Scan for the cell matching the given text and deliver its [X, Y] coordinate at center. 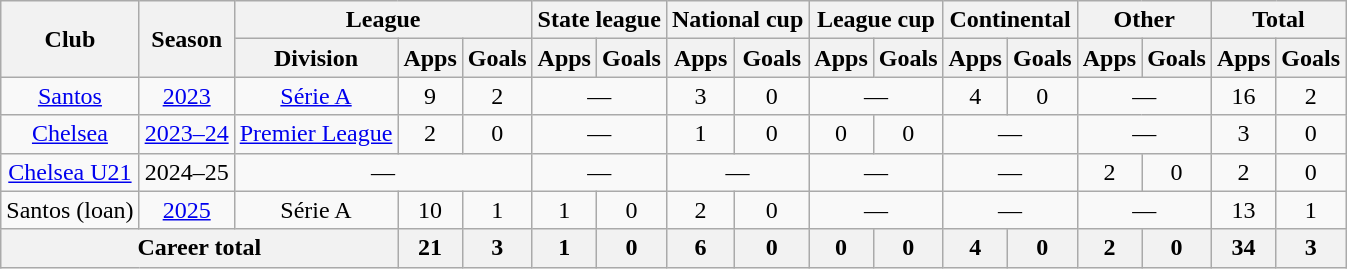
Club [70, 39]
League cup [876, 20]
13 [1243, 210]
34 [1243, 248]
League [383, 20]
9 [430, 96]
2023–24 [186, 134]
Santos (loan) [70, 210]
16 [1243, 96]
10 [430, 210]
21 [430, 248]
Continental [1010, 20]
2024–25 [186, 172]
Other [1144, 20]
Premier League [316, 134]
Total [1278, 20]
Chelsea [70, 134]
National cup [737, 20]
Chelsea U21 [70, 172]
Season [186, 39]
6 [700, 248]
Division [316, 58]
Career total [200, 248]
2023 [186, 96]
State league [599, 20]
Santos [70, 96]
2025 [186, 210]
